Capture the cell that displays the provided text and extract its (x, y) central coordinate. 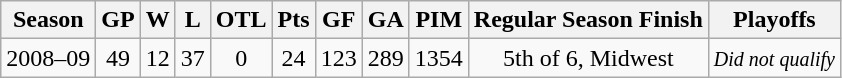
49 (118, 58)
0 (241, 58)
GF (338, 20)
289 (386, 58)
5th of 6, Midwest (588, 58)
Pts (294, 20)
Playoffs (774, 20)
24 (294, 58)
L (192, 20)
123 (338, 58)
GP (118, 20)
Season (48, 20)
2008–09 (48, 58)
OTL (241, 20)
GA (386, 20)
12 (158, 58)
37 (192, 58)
1354 (438, 58)
Regular Season Finish (588, 20)
Did not qualify (774, 58)
W (158, 20)
PIM (438, 20)
